Return the (X, Y) coordinate for the center point of the cell that contains the specified text.  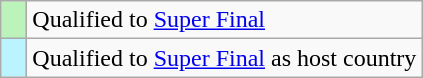
Qualified to Super Final as host country (224, 58)
Qualified to Super Final (224, 20)
